Output the [X, Y] coordinate of the center of the cell containing the given text.  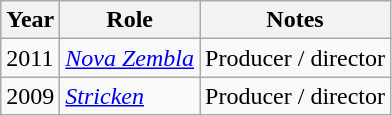
Role [130, 20]
Nova Zembla [130, 58]
Notes [296, 20]
2011 [30, 58]
2009 [30, 96]
Year [30, 20]
Stricken [130, 96]
